Locate the cell with the specified text and output its (x, y) center coordinate. 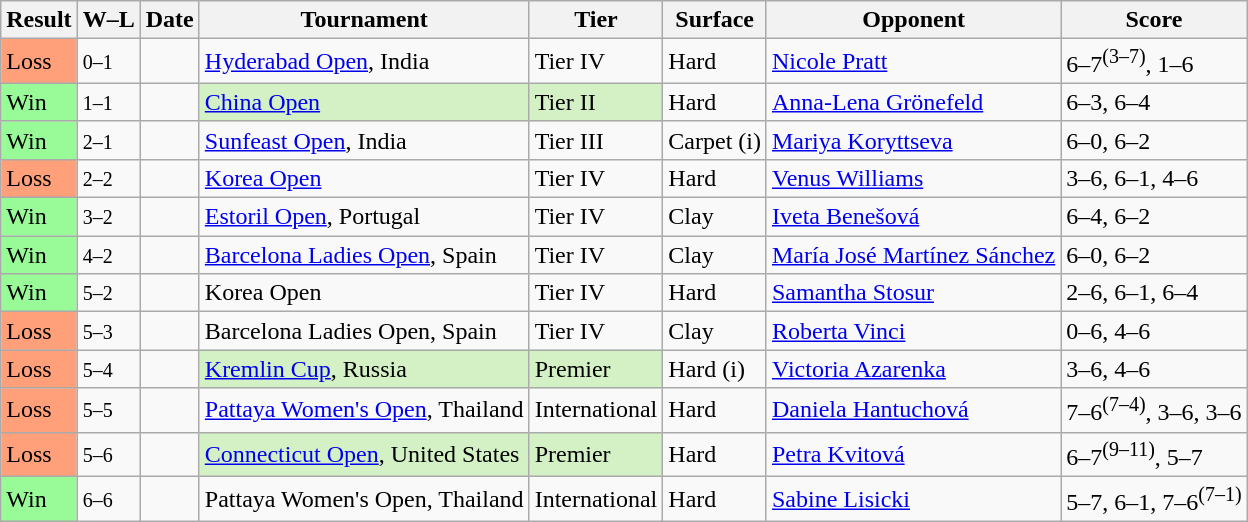
Victoria Azarenka (913, 369)
1–1 (108, 102)
7–6(7–4), 3–6, 3–6 (1154, 410)
2–6, 6–1, 6–4 (1154, 293)
0–6, 4–6 (1154, 331)
Tier II (596, 102)
Result (39, 20)
3–2 (108, 217)
Tournament (364, 20)
Iveta Benešová (913, 217)
6–6 (108, 500)
Sunfeast Open, India (364, 140)
W–L (108, 20)
Nicole Pratt (913, 62)
2–2 (108, 178)
5–4 (108, 369)
Connecticut Open, United States (364, 454)
Venus Williams (913, 178)
Surface (715, 20)
5–3 (108, 331)
0–1 (108, 62)
6–7(9–11), 5–7 (1154, 454)
5–5 (108, 410)
5–6 (108, 454)
Sabine Lisicki (913, 500)
3–6, 4–6 (1154, 369)
Carpet (i) (715, 140)
Roberta Vinci (913, 331)
6–7(3–7), 1–6 (1154, 62)
Samantha Stosur (913, 293)
Mariya Koryttseva (913, 140)
Petra Kvitová (913, 454)
China Open (364, 102)
5–7, 6–1, 7–6(7–1) (1154, 500)
4–2 (108, 255)
Hard (i) (715, 369)
Tier (596, 20)
Date (170, 20)
6–3, 6–4 (1154, 102)
2–1 (108, 140)
5–2 (108, 293)
3–6, 6–1, 4–6 (1154, 178)
Opponent (913, 20)
Kremlin Cup, Russia (364, 369)
Hyderabad Open, India (364, 62)
Daniela Hantuchová (913, 410)
Anna-Lena Grönefeld (913, 102)
Score (1154, 20)
Tier III (596, 140)
María José Martínez Sánchez (913, 255)
6–4, 6–2 (1154, 217)
Estoril Open, Portugal (364, 217)
